Search for the cell housing the specified text and yield its [X, Y] center coordinate. 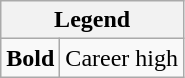
Career high [122, 58]
Bold [30, 58]
Legend [92, 20]
